Provide the (x, y) coordinate of the cell's center where the given text is located.  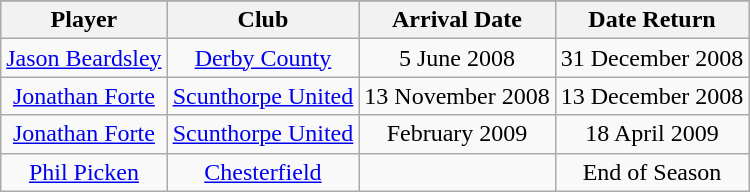
Chesterfield (263, 172)
February 2009 (457, 134)
18 April 2009 (652, 134)
Phil Picken (84, 172)
31 December 2008 (652, 58)
End of Season (652, 172)
5 June 2008 (457, 58)
Date Return (652, 20)
Jason Beardsley (84, 58)
Arrival Date (457, 20)
13 December 2008 (652, 96)
Club (263, 20)
Player (84, 20)
Derby County (263, 58)
13 November 2008 (457, 96)
